Determine the [x, y] coordinate at the center of the cell enclosing the given text.  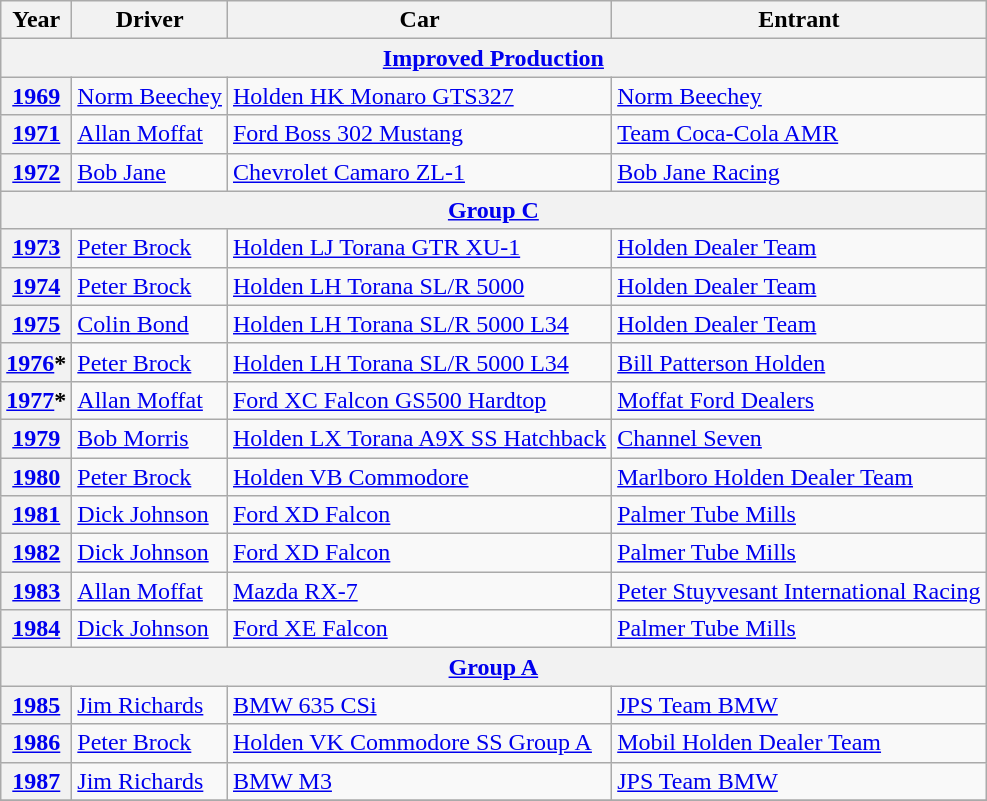
BMW 635 CSi [419, 705]
Entrant [799, 20]
BMW M3 [419, 781]
1986 [36, 743]
1987 [36, 781]
Bob Morris [150, 438]
1981 [36, 515]
1972 [36, 172]
Holden LX Torana A9X SS Hatchback [419, 438]
1985 [36, 705]
Mobil Holden Dealer Team [799, 743]
Holden LJ Torana GTR XU-1 [419, 248]
Channel Seven [799, 438]
Group C [494, 210]
Ford XC Falcon GS500 Hardtop [419, 400]
Group A [494, 667]
Bob Jane [150, 172]
Ford Boss 302 Mustang [419, 134]
Mazda RX-7 [419, 591]
1971 [36, 134]
1975 [36, 324]
1976* [36, 362]
1979 [36, 438]
Holden HK Monaro GTS327 [419, 96]
Moffat Ford Dealers [799, 400]
Team Coca-Cola AMR [799, 134]
Holden LH Torana SL/R 5000 [419, 286]
Holden VB Commodore [419, 477]
Driver [150, 20]
1983 [36, 591]
Car [419, 20]
Bill Patterson Holden [799, 362]
Chevrolet Camaro ZL-1 [419, 172]
1974 [36, 286]
1977* [36, 400]
Bob Jane Racing [799, 172]
Ford XE Falcon [419, 629]
1980 [36, 477]
1969 [36, 96]
1982 [36, 553]
1984 [36, 629]
Holden VK Commodore SS Group A [419, 743]
Year [36, 20]
Colin Bond [150, 324]
Peter Stuyvesant International Racing [799, 591]
Improved Production [494, 58]
1973 [36, 248]
Marlboro Holden Dealer Team [799, 477]
